Extract the (x, y) coordinate from the center of the cell holding the provided text.  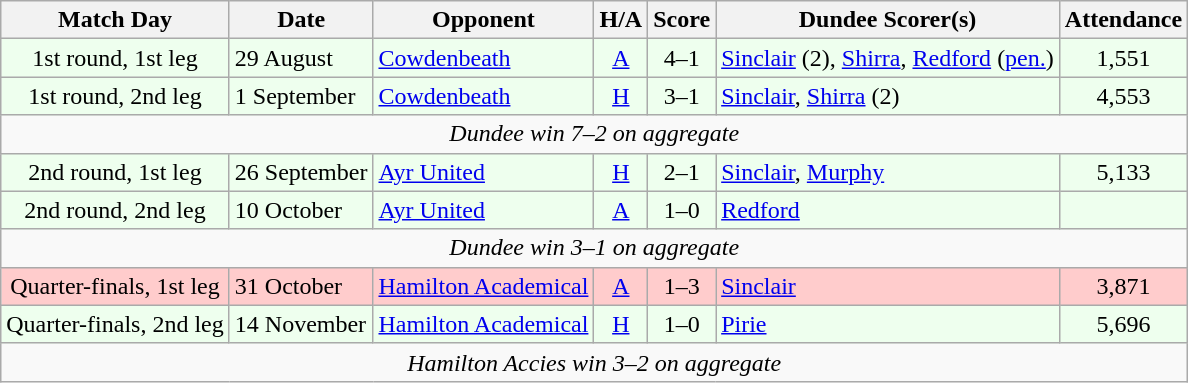
10 October (301, 210)
Score (682, 20)
Date (301, 20)
14 November (301, 324)
5,696 (1123, 324)
H/A (621, 20)
Opponent (484, 20)
1st round, 1st leg (116, 58)
Pirie (888, 324)
2–1 (682, 172)
26 September (301, 172)
2nd round, 1st leg (116, 172)
Match Day (116, 20)
3,871 (1123, 286)
Attendance (1123, 20)
Sinclair, Shirra (2) (888, 96)
1 September (301, 96)
29 August (301, 58)
1st round, 2nd leg (116, 96)
Dundee win 7–2 on aggregate (594, 134)
Quarter-finals, 2nd leg (116, 324)
Redford (888, 210)
Quarter-finals, 1st leg (116, 286)
3–1 (682, 96)
Sinclair, Murphy (888, 172)
1,551 (1123, 58)
31 October (301, 286)
5,133 (1123, 172)
Dundee win 3–1 on aggregate (594, 248)
4–1 (682, 58)
4,553 (1123, 96)
Hamilton Accies win 3–2 on aggregate (594, 362)
Dundee Scorer(s) (888, 20)
Sinclair (888, 286)
2nd round, 2nd leg (116, 210)
Sinclair (2), Shirra, Redford (pen.) (888, 58)
1–3 (682, 286)
